Capture the cell that displays the provided text and extract its [x, y] central coordinate. 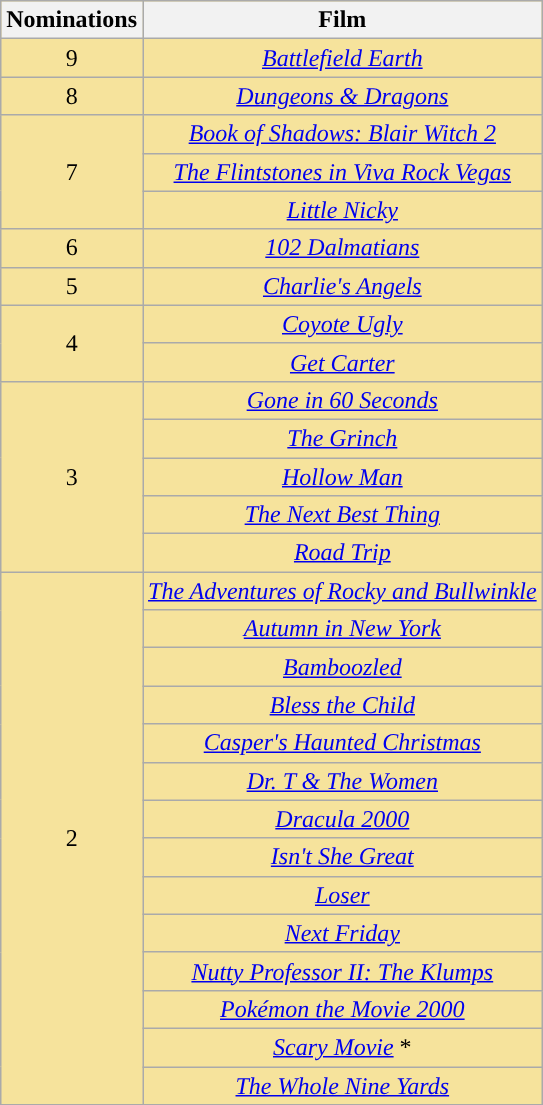
Autumn in New York [342, 629]
Casper's Haunted Christmas [342, 743]
The Flintstones in Viva Rock Vegas [342, 172]
Pokémon the Movie 2000 [342, 1009]
3 [72, 476]
5 [72, 286]
Gone in 60 Seconds [342, 400]
9 [72, 58]
Dracula 2000 [342, 819]
The Adventures of Rocky and Bullwinkle [342, 591]
8 [72, 96]
7 [72, 172]
Little Nicky [342, 210]
102 Dalmatians [342, 248]
Hollow Man [342, 477]
6 [72, 248]
The Whole Nine Yards [342, 1085]
Scary Movie * [342, 1047]
2 [72, 838]
Isn't She Great [342, 857]
4 [72, 343]
Bless the Child [342, 705]
Road Trip [342, 553]
Book of Shadows: Blair Witch 2 [342, 134]
Loser [342, 895]
Nominations [72, 20]
Dr. T & The Women [342, 781]
Nutty Professor II: The Klumps [342, 971]
Dungeons & Dragons [342, 96]
Next Friday [342, 933]
Film [342, 20]
Get Carter [342, 362]
The Next Best Thing [342, 515]
Charlie's Angels [342, 286]
The Grinch [342, 438]
Battlefield Earth [342, 58]
Coyote Ugly [342, 324]
Bamboozled [342, 667]
